Extract the (X, Y) coordinate from the center of the cell holding the provided text.  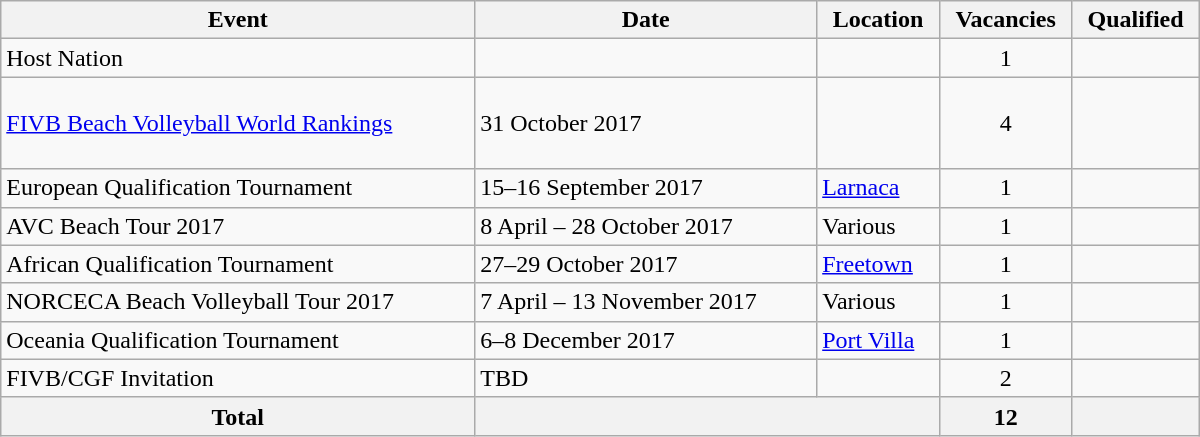
Port Villa (878, 340)
12 (1006, 416)
Vacancies (1006, 20)
8 April – 28 October 2017 (646, 226)
FIVB/CGF Invitation (238, 378)
Date (646, 20)
AVC Beach Tour 2017 (238, 226)
Larnaca (878, 188)
Location (878, 20)
31 October 2017 (646, 123)
Freetown (878, 264)
15–16 September 2017 (646, 188)
Total (238, 416)
4 (1006, 123)
2 (1006, 378)
African Qualification Tournament (238, 264)
27–29 October 2017 (646, 264)
FIVB Beach Volleyball World Rankings (238, 123)
NORCECA Beach Volleyball Tour 2017 (238, 302)
Event (238, 20)
Qualified (1136, 20)
Host Nation (238, 58)
6–8 December 2017 (646, 340)
TBD (646, 378)
Oceania Qualification Tournament (238, 340)
European Qualification Tournament (238, 188)
7 April – 13 November 2017 (646, 302)
